Search for the cell housing the specified text and yield its (X, Y) center coordinate. 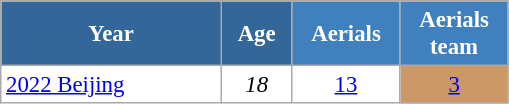
Year (112, 34)
2022 Beijing (112, 85)
Aerials (346, 34)
13 (346, 85)
Age (256, 34)
Aerials team (454, 34)
3 (454, 85)
18 (256, 85)
